Identify which cell holds the provided text, then report its [X, Y] central coordinate. 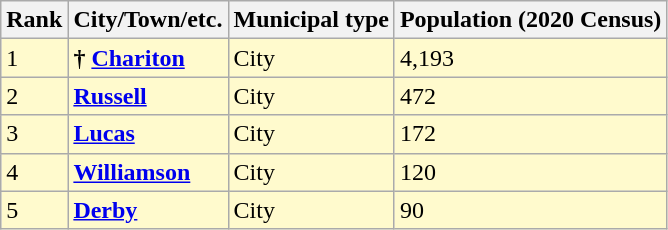
City/Town/etc. [148, 20]
90 [530, 210]
† Chariton [148, 58]
4 [34, 172]
2 [34, 96]
Russell [148, 96]
472 [530, 96]
Lucas [148, 134]
5 [34, 210]
172 [530, 134]
Population (2020 Census) [530, 20]
3 [34, 134]
120 [530, 172]
Municipal type [311, 20]
1 [34, 58]
4,193 [530, 58]
Williamson [148, 172]
Rank [34, 20]
Derby [148, 210]
